Pinpoint the cell where the given text exists, returning its [X, Y] midpoint coordinate. 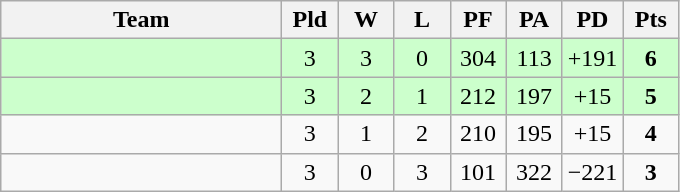
4 [651, 134]
−221 [592, 172]
W [366, 20]
101 [478, 172]
PA [534, 20]
Pld [310, 20]
PF [478, 20]
5 [651, 96]
L [422, 20]
322 [534, 172]
195 [534, 134]
Pts [651, 20]
Team [142, 20]
113 [534, 58]
212 [478, 96]
210 [478, 134]
+191 [592, 58]
6 [651, 58]
PD [592, 20]
197 [534, 96]
304 [478, 58]
